Detect which cell encompasses the target text, then output its (X, Y) center coordinate. 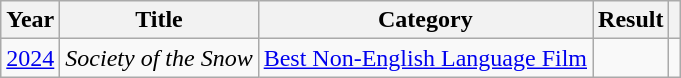
Title (159, 20)
Year (30, 20)
Category (425, 20)
Society of the Snow (159, 58)
Best Non-English Language Film (425, 58)
Result (631, 20)
2024 (30, 58)
